Capture the cell that displays the provided text and extract its (x, y) central coordinate. 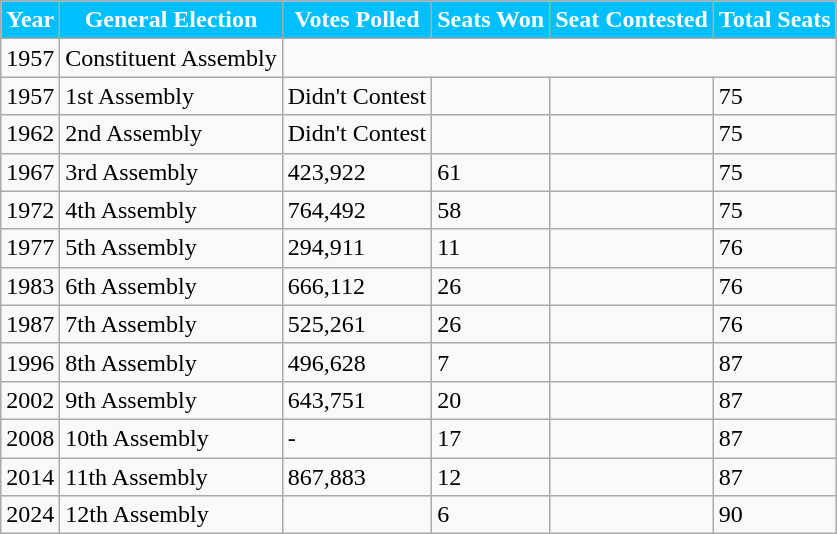
10th Assembly (171, 438)
Total Seats (774, 20)
2nd Assembly (171, 134)
2008 (30, 438)
1967 (30, 172)
11 (491, 248)
2024 (30, 515)
1972 (30, 210)
1987 (30, 324)
525,261 (356, 324)
4th Assembly (171, 210)
61 (491, 172)
2002 (30, 400)
1962 (30, 134)
Constituent Assembly (171, 58)
1977 (30, 248)
- (356, 438)
5th Assembly (171, 248)
58 (491, 210)
423,922 (356, 172)
Year (30, 20)
17 (491, 438)
867,883 (356, 477)
Seat Contested (632, 20)
2014 (30, 477)
1983 (30, 286)
666,112 (356, 286)
6 (491, 515)
7 (491, 362)
764,492 (356, 210)
11th Assembly (171, 477)
643,751 (356, 400)
496,628 (356, 362)
General Election (171, 20)
1996 (30, 362)
294,911 (356, 248)
Seats Won (491, 20)
9th Assembly (171, 400)
20 (491, 400)
90 (774, 515)
12 (491, 477)
8th Assembly (171, 362)
12th Assembly (171, 515)
7th Assembly (171, 324)
Votes Polled (356, 20)
3rd Assembly (171, 172)
1st Assembly (171, 96)
6th Assembly (171, 286)
